From the cell containing the given text, extract its center point as [x, y] coordinate. 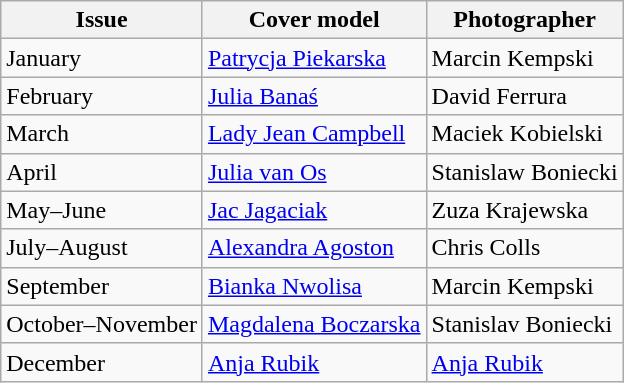
April [102, 172]
Maciek Kobielski [524, 134]
January [102, 58]
Julia Banaś [314, 96]
Jac Jagaciak [314, 210]
Issue [102, 20]
May–June [102, 210]
Cover model [314, 20]
Julia van Os [314, 172]
September [102, 286]
Patrycja Piekarska [314, 58]
March [102, 134]
February [102, 96]
December [102, 362]
October–November [102, 324]
Chris Colls [524, 248]
Bianka Nwolisa [314, 286]
Zuza Krajewska [524, 210]
Alexandra Agoston [314, 248]
Photographer [524, 20]
Magdalena Boczarska [314, 324]
Lady Jean Campbell [314, 134]
July–August [102, 248]
Stanislaw Boniecki [524, 172]
David Ferrura [524, 96]
Stanislav Boniecki [524, 324]
